Find where the given text appears and provide that cell's center as [X, Y] coordinate. 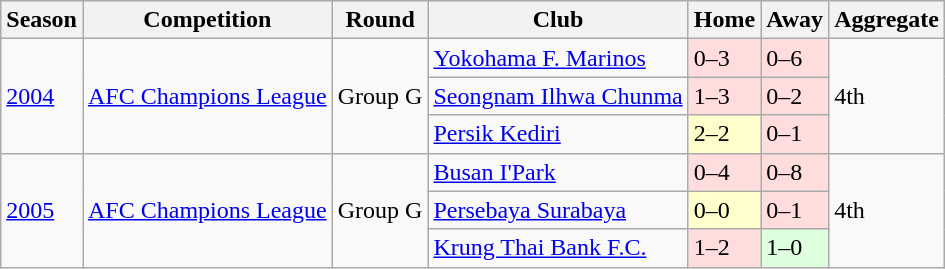
Aggregate [887, 20]
Season [42, 20]
1–2 [724, 248]
2004 [42, 96]
Competition [207, 20]
1–0 [795, 248]
Yokohama F. Marinos [558, 58]
2005 [42, 210]
Home [724, 20]
1–3 [724, 96]
0–0 [724, 210]
Krung Thai Bank F.C. [558, 248]
Round [380, 20]
Busan I'Park [558, 172]
0–6 [795, 58]
0–3 [724, 58]
Club [558, 20]
0–4 [724, 172]
Seongnam Ilhwa Chunma [558, 96]
Persik Kediri [558, 134]
Persebaya Surabaya [558, 210]
Away [795, 20]
0–2 [795, 96]
0–8 [795, 172]
2–2 [724, 134]
